Find where the given text appears and provide that cell's center as (X, Y) coordinate. 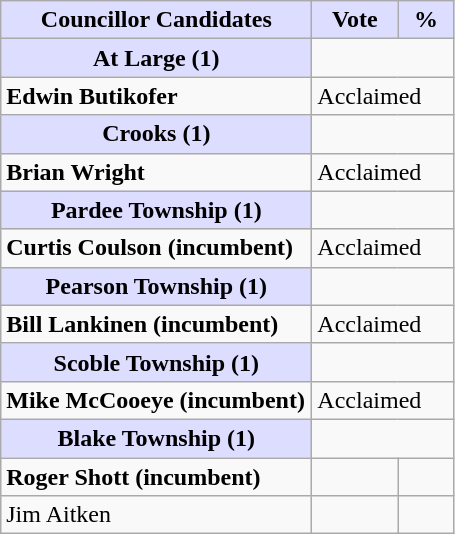
Jim Aitken (156, 515)
% (426, 20)
Blake Township (1) (156, 438)
Pardee Township (1) (156, 210)
Edwin Butikofer (156, 96)
Curtis Coulson (incumbent) (156, 248)
Pearson Township (1) (156, 286)
Mike McCooeye (incumbent) (156, 400)
Crooks (1) (156, 134)
At Large (1) (156, 58)
Vote (355, 20)
Councillor Candidates (156, 20)
Brian Wright (156, 172)
Roger Shott (incumbent) (156, 477)
Scoble Township (1) (156, 362)
Bill Lankinen (incumbent) (156, 324)
